Scan for the cell matching the given text and deliver its (X, Y) coordinate at center. 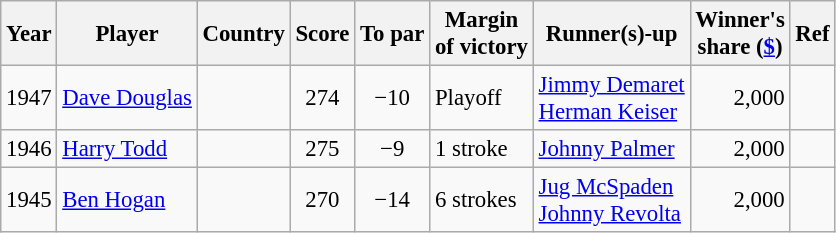
Playoff (482, 98)
Ben Hogan (127, 200)
Jimmy Demaret Herman Keiser (612, 98)
Player (127, 34)
To par (392, 34)
Score (322, 34)
−10 (392, 98)
Runner(s)-up (612, 34)
Johnny Palmer (612, 149)
1945 (29, 200)
Country (244, 34)
−9 (392, 149)
1 stroke (482, 149)
1946 (29, 149)
Harry Todd (127, 149)
270 (322, 200)
Dave Douglas (127, 98)
Winner'sshare ($) (740, 34)
Jug McSpaden Johnny Revolta (612, 200)
−14 (392, 200)
Ref (812, 34)
275 (322, 149)
Year (29, 34)
274 (322, 98)
6 strokes (482, 200)
Marginof victory (482, 34)
1947 (29, 98)
